Pinpoint the cell where the given text exists, returning its (x, y) midpoint coordinate. 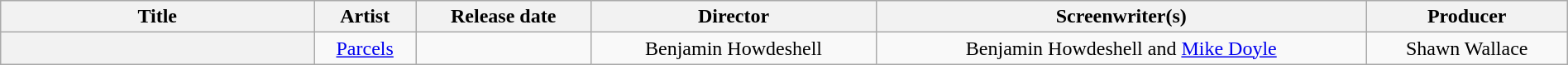
Director (734, 17)
Title (157, 17)
Screenwriter(s) (1121, 17)
Benjamin Howdeshell and Mike Doyle (1121, 48)
Benjamin Howdeshell (734, 48)
Artist (366, 17)
Shawn Wallace (1467, 48)
Producer (1467, 17)
Release date (504, 17)
Parcels (366, 48)
